Output the (X, Y) coordinate of the center of the cell containing the given text.  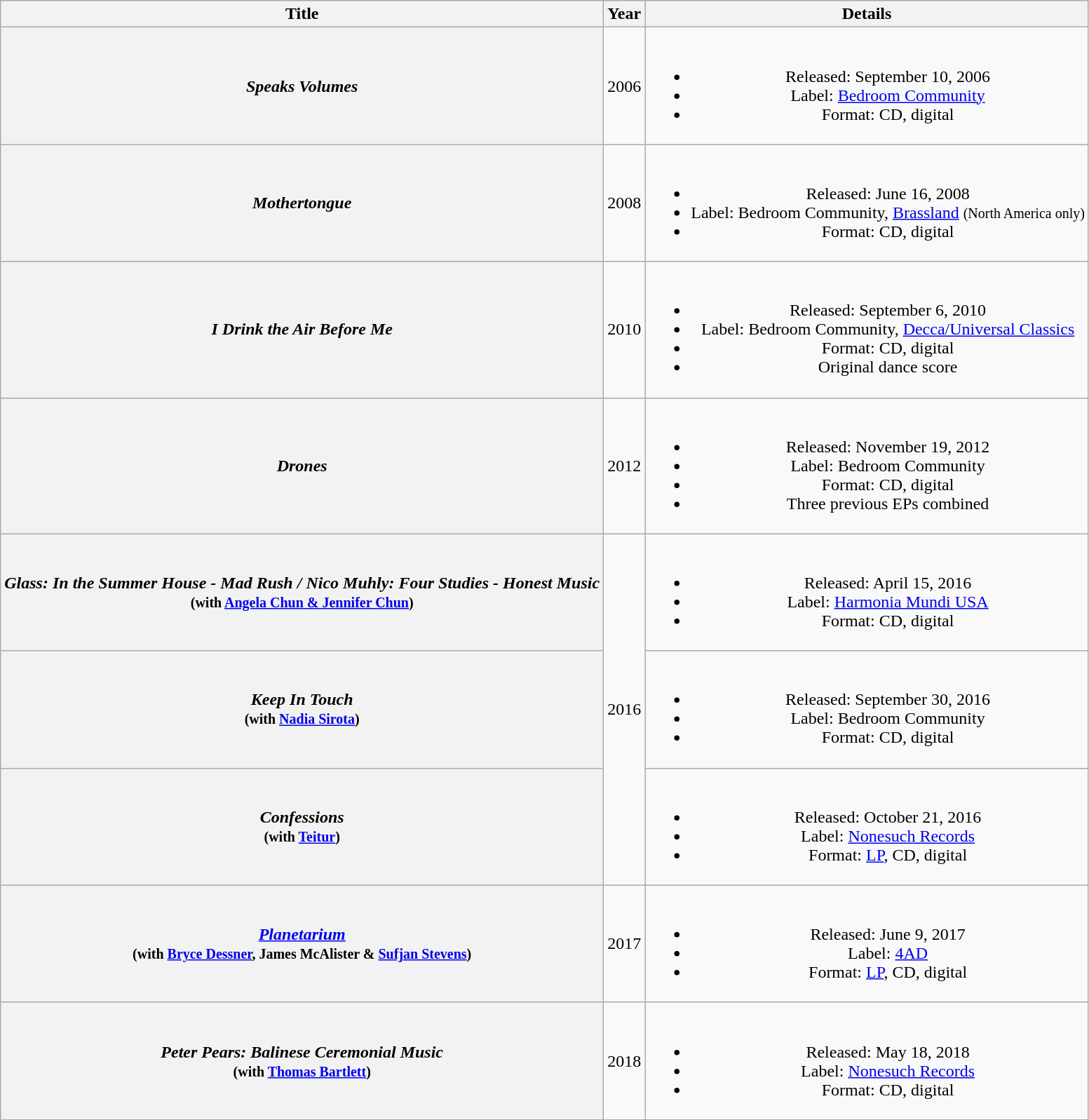
Mothertongue (302, 203)
2008 (624, 203)
Released: September 10, 2006Label: Bedroom CommunityFormat: CD, digital (867, 86)
Released: October 21, 2016Label: Nonesuch RecordsFormat: LP, CD, digital (867, 826)
Released: May 18, 2018Label: Nonesuch RecordsFormat: CD, digital (867, 1060)
Glass: In the Summer House - Mad Rush / Nico Muhly: Four Studies - Honest Music(with Angela Chun & Jennifer Chun) (302, 592)
Drones (302, 466)
2016 (624, 710)
Released: September 30, 2016Label: Bedroom CommunityFormat: CD, digital (867, 710)
2012 (624, 466)
Released: April 15, 2016Label: Harmonia Mundi USAFormat: CD, digital (867, 592)
Released: June 16, 2008Label: Bedroom Community, Brassland (North America only)Format: CD, digital (867, 203)
Peter Pears: Balinese Ceremonial Music(with Thomas Bartlett) (302, 1060)
2010 (624, 330)
I Drink the Air Before Me (302, 330)
Confessions(with Teitur) (302, 826)
2006 (624, 86)
Released: November 19, 2012Label: Bedroom CommunityFormat: CD, digitalThree previous EPs combined (867, 466)
Year (624, 14)
Speaks Volumes (302, 86)
Keep In Touch(with Nadia Sirota) (302, 710)
2018 (624, 1060)
Released: September 6, 2010Label: Bedroom Community, Decca/Universal ClassicsFormat: CD, digitalOriginal dance score (867, 330)
Planetarium(with Bryce Dessner, James McAlister & Sufjan Stevens) (302, 944)
Released: June 9, 2017Label: 4ADFormat: LP, CD, digital (867, 944)
Title (302, 14)
2017 (624, 944)
Details (867, 14)
